Identify which cell holds the provided text, then report its (x, y) central coordinate. 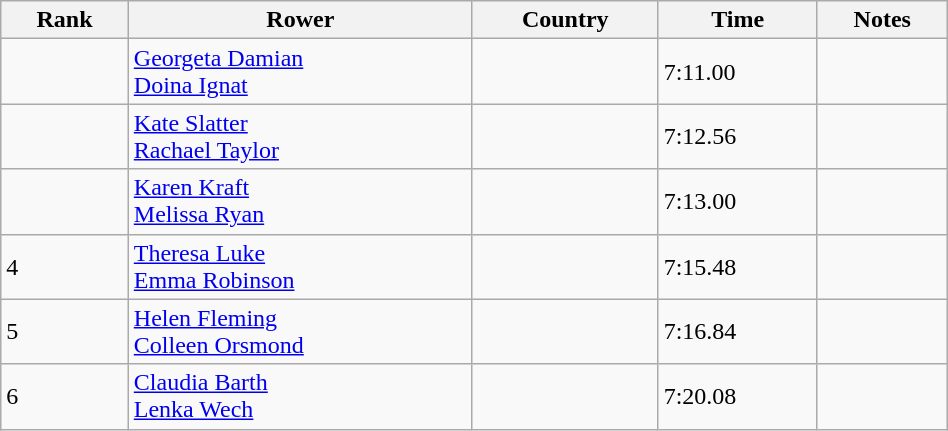
7:12.56 (738, 136)
7:13.00 (738, 202)
Notes (882, 20)
Georgeta DamianDoina Ignat (300, 72)
Kate SlatterRachael Taylor (300, 136)
7:16.84 (738, 332)
Helen FlemingColleen Orsmond (300, 332)
Country (565, 20)
Theresa LukeEmma Robinson (300, 266)
7:11.00 (738, 72)
7:15.48 (738, 266)
4 (65, 266)
5 (65, 332)
Rower (300, 20)
Claudia BarthLenka Wech (300, 396)
7:20.08 (738, 396)
Rank (65, 20)
Karen KraftMelissa Ryan (300, 202)
6 (65, 396)
Time (738, 20)
